Locate the cell with the specified text and output its (x, y) center coordinate. 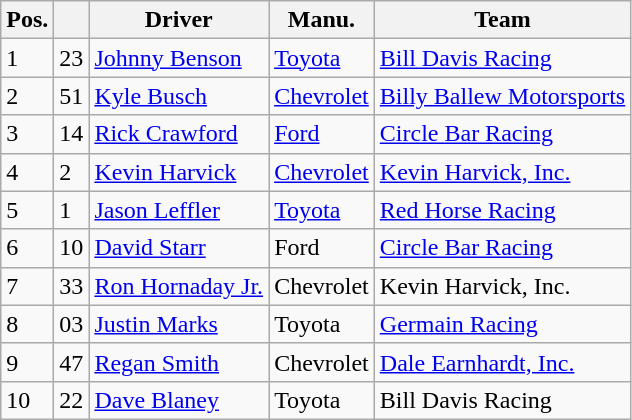
Jason Leffler (179, 210)
Kevin Harvick (179, 172)
3 (28, 134)
Manu. (322, 20)
51 (72, 96)
Kyle Busch (179, 96)
Ron Hornaday Jr. (179, 286)
9 (28, 362)
5 (28, 210)
7 (28, 286)
22 (72, 400)
47 (72, 362)
Pos. (28, 20)
Dave Blaney (179, 400)
Justin Marks (179, 324)
23 (72, 58)
03 (72, 324)
Germain Racing (502, 324)
David Starr (179, 248)
Dale Earnhardt, Inc. (502, 362)
Red Horse Racing (502, 210)
14 (72, 134)
4 (28, 172)
Rick Crawford (179, 134)
8 (28, 324)
6 (28, 248)
Johnny Benson (179, 58)
Driver (179, 20)
Regan Smith (179, 362)
Team (502, 20)
Billy Ballew Motorsports (502, 96)
33 (72, 286)
